Locate the cell with the specified text and output its [X, Y] center coordinate. 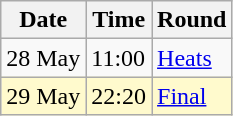
Final [192, 96]
11:00 [119, 58]
28 May [44, 58]
Time [119, 20]
Heats [192, 58]
Round [192, 20]
Date [44, 20]
29 May [44, 96]
22:20 [119, 96]
